For the text-containing cell, return its midpoint in (x, y) coordinate format. 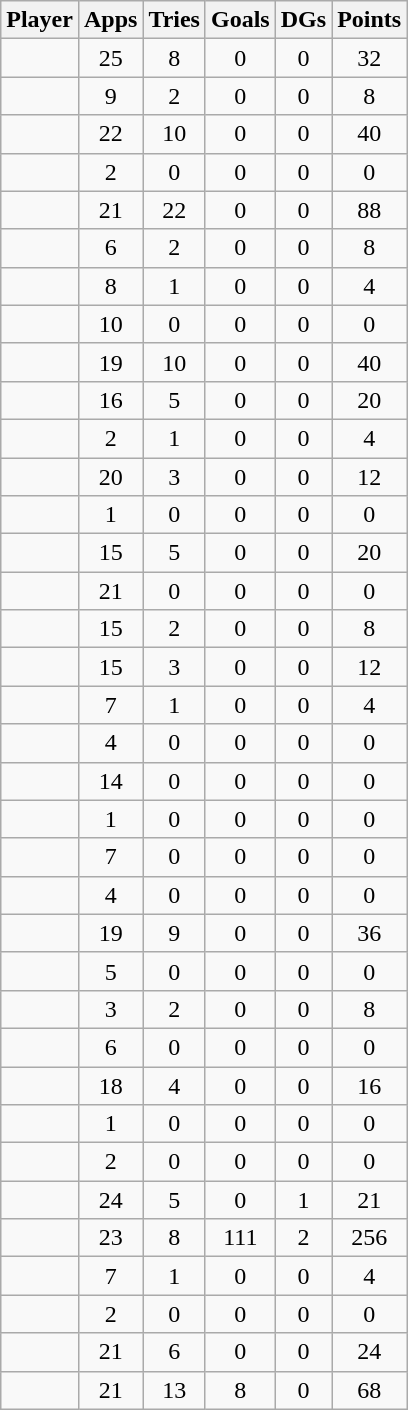
36 (370, 933)
Goals (240, 20)
DGs (303, 20)
111 (240, 1238)
Apps (110, 20)
32 (370, 58)
256 (370, 1238)
25 (110, 58)
23 (110, 1238)
14 (110, 781)
88 (370, 210)
Points (370, 20)
18 (110, 1085)
13 (174, 1390)
68 (370, 1390)
Tries (174, 20)
Player (40, 20)
